Return [X, Y] of the center of cell containing provided text 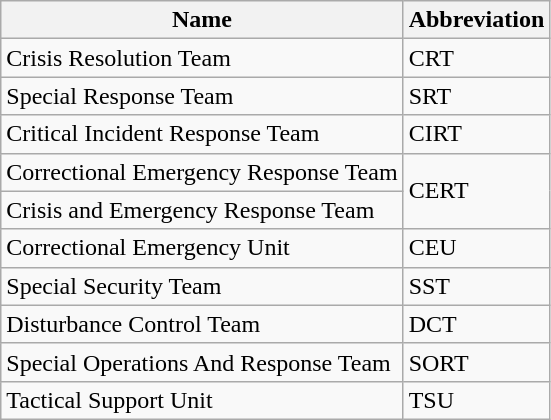
Correctional Emergency Unit [202, 248]
Crisis Resolution Team [202, 58]
CIRT [476, 134]
Name [202, 20]
Crisis and Emergency Response Team [202, 210]
TSU [476, 400]
Special Operations And Response Team [202, 362]
Special Security Team [202, 286]
Correctional Emergency Response Team [202, 172]
SORT [476, 362]
SRT [476, 96]
SST [476, 286]
CEU [476, 248]
Special Response Team [202, 96]
Disturbance Control Team [202, 324]
Tactical Support Unit [202, 400]
Critical Incident Response Team [202, 134]
Abbreviation [476, 20]
CRT [476, 58]
DCT [476, 324]
CERT [476, 191]
